Provide the (x, y) coordinate of the cell's center where the given text is located.  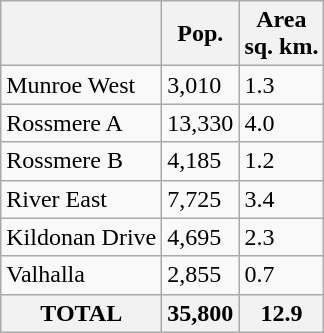
Kildonan Drive (82, 237)
4.0 (282, 123)
Pop. (200, 34)
4,695 (200, 237)
35,800 (200, 313)
Rossmere A (82, 123)
3.4 (282, 199)
0.7 (282, 275)
1.3 (282, 85)
Areasq. km. (282, 34)
Valhalla (82, 275)
1.2 (282, 161)
7,725 (200, 199)
2.3 (282, 237)
Munroe West (82, 85)
River East (82, 199)
13,330 (200, 123)
4,185 (200, 161)
2,855 (200, 275)
12.9 (282, 313)
TOTAL (82, 313)
3,010 (200, 85)
Rossmere B (82, 161)
